For the text-containing cell, return its midpoint in (X, Y) coordinate format. 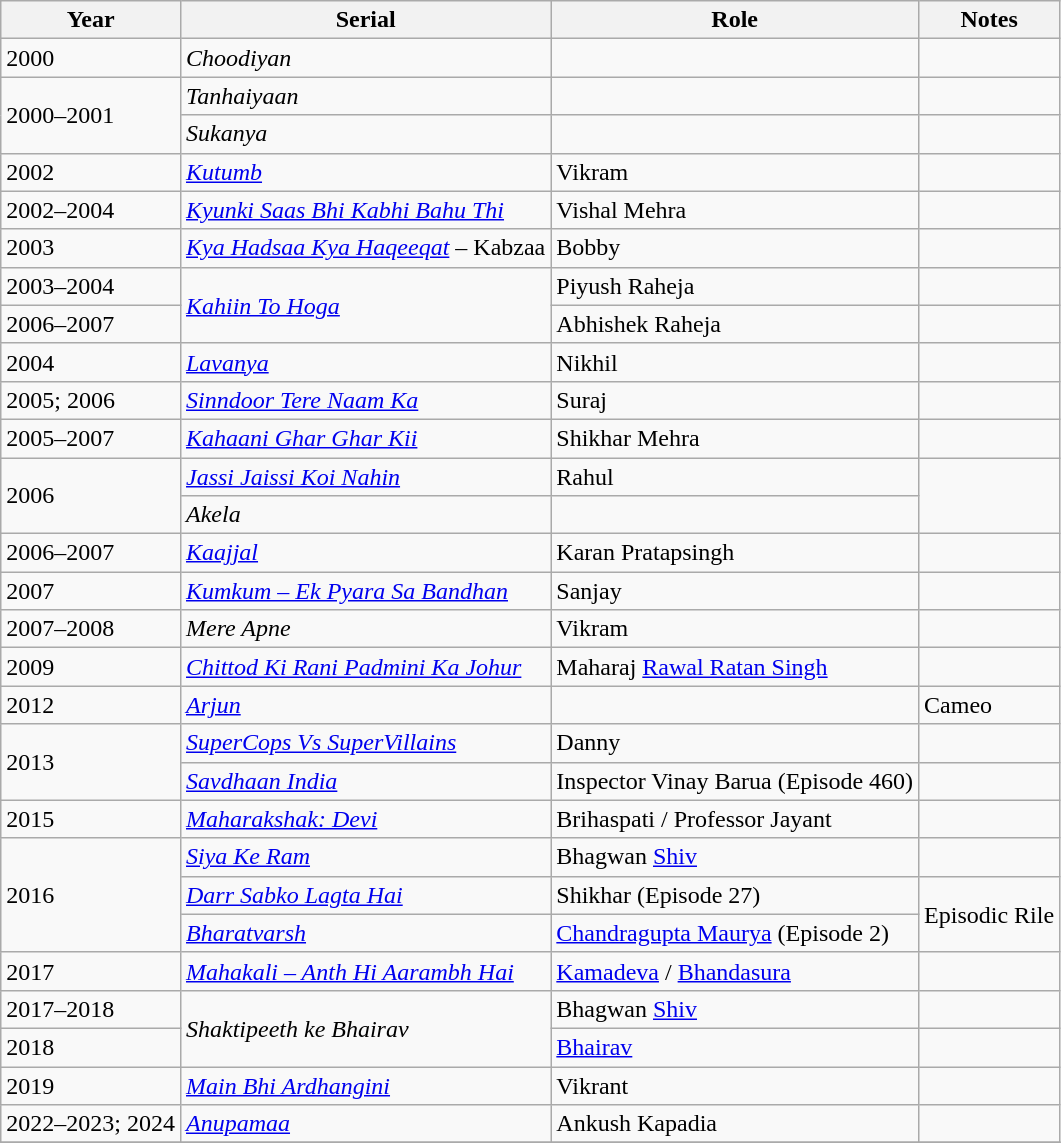
2019 (91, 1085)
Bharatvarsh (365, 933)
Serial (365, 20)
Bhairav (735, 1047)
2007–2008 (91, 629)
Kutumb (365, 172)
Abhishek Raheja (735, 324)
2013 (91, 762)
Year (91, 20)
Rahul (735, 477)
2000–2001 (91, 115)
Role (735, 20)
Notes (990, 20)
2009 (91, 667)
Sukanya (365, 134)
Piyush Raheja (735, 286)
Kaajjal (365, 553)
Maharaj Rawal Ratan Singh (735, 667)
Kamadeva / Bhandasura (735, 971)
Kumkum – Ek Pyara Sa Bandhan (365, 591)
Choodiyan (365, 58)
2000 (91, 58)
2017–2018 (91, 1009)
Sinndoor Tere Naam Ka (365, 400)
2002–2004 (91, 210)
Danny (735, 743)
Lavanya (365, 362)
Siya Ke Ram (365, 857)
Kahaani Ghar Ghar Kii (365, 438)
Shaktipeeth ke Bhairav (365, 1028)
Chittod Ki Rani Padmini Ka Johur (365, 667)
Kahiin To Hoga (365, 305)
Mere Apne (365, 629)
2012 (91, 705)
Ankush Kapadia (735, 1124)
Nikhil (735, 362)
Shikhar (Episode 27) (735, 895)
2007 (91, 591)
2006 (91, 496)
2022–2023; 2024 (91, 1124)
2003–2004 (91, 286)
2004 (91, 362)
Inspector Vinay Barua (Episode 460) (735, 781)
Maharakshak: Devi (365, 819)
Vishal Mehra (735, 210)
Sanjay (735, 591)
Bobby (735, 248)
Vikrant (735, 1085)
Tanhaiyaan (365, 96)
Akela (365, 515)
Darr Sabko Lagta Hai (365, 895)
Kyunki Saas Bhi Kabhi Bahu Thi (365, 210)
2015 (91, 819)
2003 (91, 248)
2002 (91, 172)
Cameo (990, 705)
Kya Hadsaa Kya Haqeeqat – Kabzaa (365, 248)
2016 (91, 895)
2005–2007 (91, 438)
Suraj (735, 400)
Episodic Rile (990, 914)
Anupamaa (365, 1124)
2005; 2006 (91, 400)
SuperCops Vs SuperVillains (365, 743)
Mahakali – Anth Hi Aarambh Hai (365, 971)
Brihaspati / Professor Jayant (735, 819)
Jassi Jaissi Koi Nahin (365, 477)
Chandragupta Maurya (Episode 2) (735, 933)
Savdhaan India (365, 781)
Shikhar Mehra (735, 438)
2017 (91, 971)
Arjun (365, 705)
Main Bhi Ardhangini (365, 1085)
Karan Pratapsingh (735, 553)
2018 (91, 1047)
